Search for the cell housing the specified text and yield its (X, Y) center coordinate. 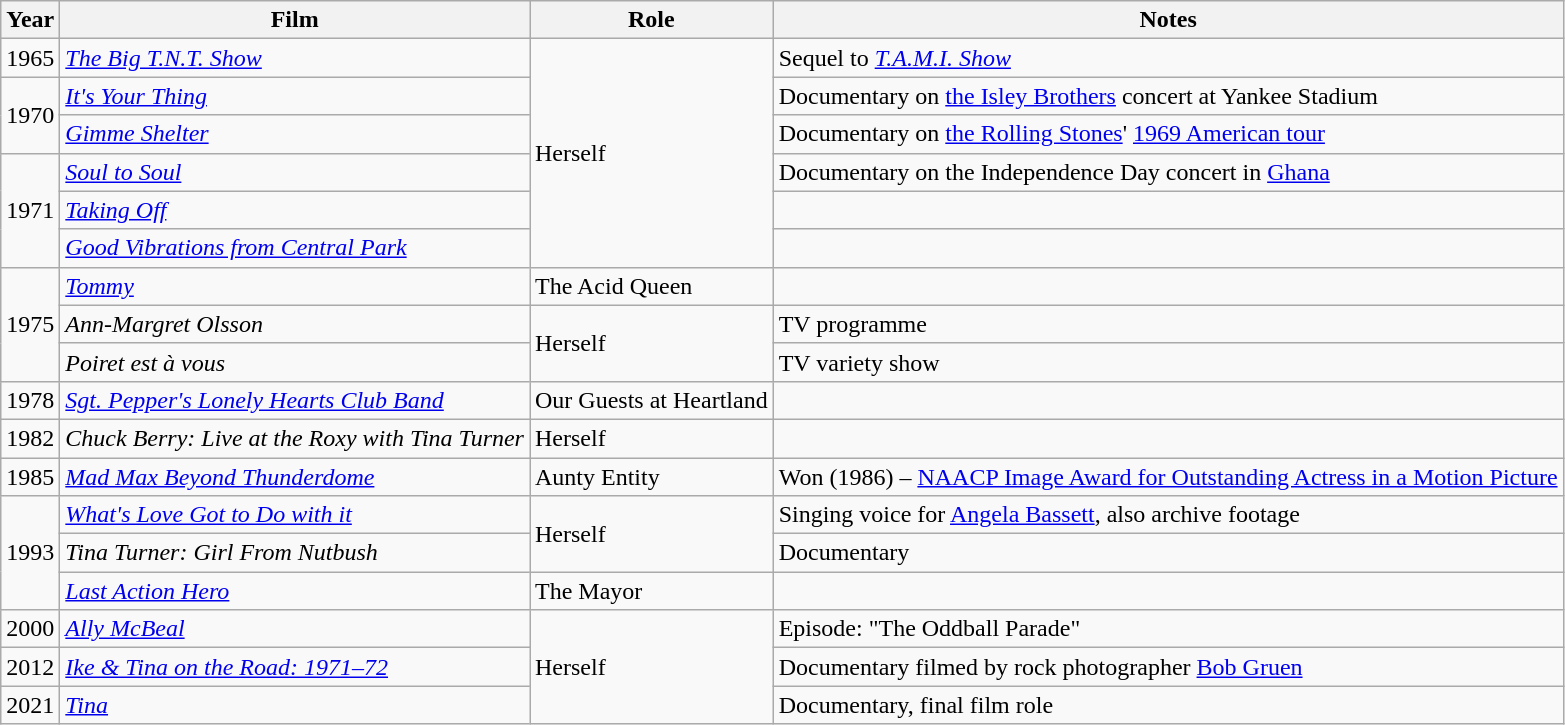
1985 (30, 477)
Episode: "The Oddball Parade" (1168, 629)
Year (30, 20)
Ann-Margret Olsson (295, 324)
Ike & Tina on the Road: 1971–72 (295, 667)
2012 (30, 667)
Last Action Hero (295, 591)
Chuck Berry: Live at the Roxy with Tina Turner (295, 438)
The Big T.N.T. Show (295, 58)
Taking Off (295, 210)
Won (1986) – NAACP Image Award for Outstanding Actress in a Motion Picture (1168, 477)
Documentary (1168, 553)
Mad Max Beyond Thunderdome (295, 477)
The Acid Queen (652, 286)
Film (295, 20)
Tina (295, 705)
Documentary on the Independence Day concert in Ghana (1168, 172)
The Mayor (652, 591)
1965 (30, 58)
1971 (30, 210)
TV variety show (1168, 362)
1978 (30, 400)
Good Vibrations from Central Park (295, 248)
2021 (30, 705)
What's Love Got to Do with it (295, 515)
Tina Turner: Girl From Nutbush (295, 553)
Singing voice for Angela Bassett, also archive footage (1168, 515)
Documentary on the Isley Brothers concert at Yankee Stadium (1168, 96)
Our Guests at Heartland (652, 400)
Sequel to T.A.M.I. Show (1168, 58)
Aunty Entity (652, 477)
Poiret est à vous (295, 362)
1993 (30, 553)
2000 (30, 629)
Ally McBeal (295, 629)
Documentary on the Rolling Stones' 1969 American tour (1168, 134)
1982 (30, 438)
Notes (1168, 20)
Soul to Soul (295, 172)
TV programme (1168, 324)
Role (652, 20)
Documentary filmed by rock photographer Bob Gruen (1168, 667)
Sgt. Pepper's Lonely Hearts Club Band (295, 400)
Gimme Shelter (295, 134)
1975 (30, 324)
1970 (30, 115)
Tommy (295, 286)
It's Your Thing (295, 96)
Documentary, final film role (1168, 705)
